Provide the (x, y) coordinate of the cell's center where the given text is located.  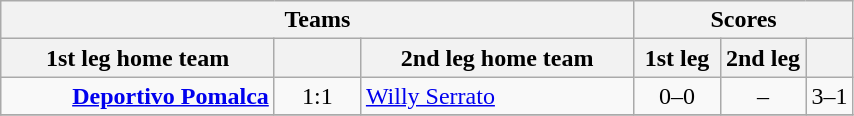
Scores (744, 20)
0–0 (677, 96)
3–1 (830, 96)
Deportivo Pomalca (138, 96)
Teams (318, 20)
Willy Serrato (497, 96)
2nd leg (763, 58)
1:1 (317, 96)
1st leg (677, 58)
2nd leg home team (497, 58)
1st leg home team (138, 58)
– (763, 96)
